Output the [x, y] coordinate of the center of the cell containing the given text.  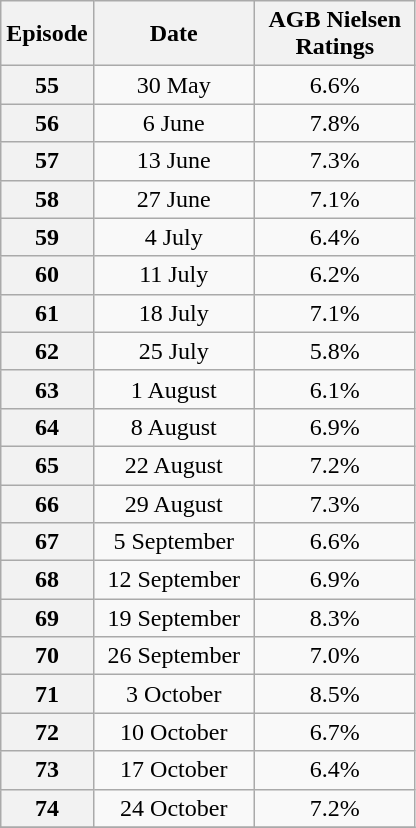
11 July [174, 275]
12 September [174, 580]
68 [47, 580]
59 [47, 237]
26 September [174, 656]
64 [47, 427]
24 October [174, 808]
8.5% [334, 694]
6 June [174, 123]
56 [47, 123]
AGB NielsenRatings [334, 34]
55 [47, 85]
60 [47, 275]
18 July [174, 313]
62 [47, 351]
73 [47, 770]
17 October [174, 770]
65 [47, 465]
Date [174, 34]
29 August [174, 503]
71 [47, 694]
25 July [174, 351]
4 July [174, 237]
5 September [174, 542]
57 [47, 161]
6.1% [334, 389]
5.8% [334, 351]
30 May [174, 85]
69 [47, 618]
8 August [174, 427]
13 June [174, 161]
8.3% [334, 618]
74 [47, 808]
6.7% [334, 732]
27 June [174, 199]
67 [47, 542]
22 August [174, 465]
19 September [174, 618]
3 October [174, 694]
10 October [174, 732]
1 August [174, 389]
7.8% [334, 123]
66 [47, 503]
Episode [47, 34]
70 [47, 656]
72 [47, 732]
63 [47, 389]
7.0% [334, 656]
61 [47, 313]
58 [47, 199]
6.2% [334, 275]
